Return the [X, Y] coordinate for the center point of the cell that contains the specified text.  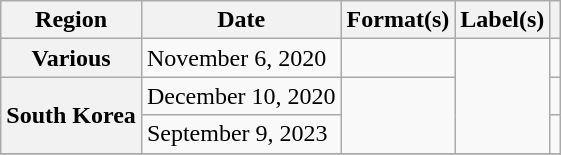
December 10, 2020 [241, 96]
Label(s) [502, 20]
September 9, 2023 [241, 134]
Format(s) [398, 20]
South Korea [72, 115]
Date [241, 20]
November 6, 2020 [241, 58]
Various [72, 58]
Region [72, 20]
